For the text-containing cell, return its midpoint in (x, y) coordinate format. 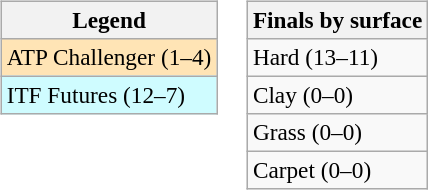
Finals by surface (337, 20)
Hard (13–11) (337, 57)
ITF Futures (12–7) (108, 95)
Legend (108, 20)
Clay (0–0) (337, 95)
Grass (0–0) (337, 133)
Carpet (0–0) (337, 171)
ATP Challenger (1–4) (108, 57)
